Provide the (X, Y) coordinate of the cell's center where the given text is located.  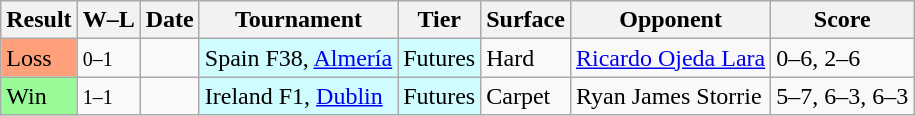
Ricardo Ojeda Lara (670, 58)
Loss (39, 58)
Tier (440, 20)
Carpet (526, 96)
Ireland F1, Dublin (298, 96)
Ryan James Storrie (670, 96)
0–6, 2–6 (842, 58)
Tournament (298, 20)
Score (842, 20)
Spain F38, Almería (298, 58)
Date (170, 20)
Win (39, 96)
Result (39, 20)
Hard (526, 58)
0–1 (108, 58)
W–L (108, 20)
5–7, 6–3, 6–3 (842, 96)
Opponent (670, 20)
1–1 (108, 96)
Surface (526, 20)
